For the text-containing cell, return its midpoint in (x, y) coordinate format. 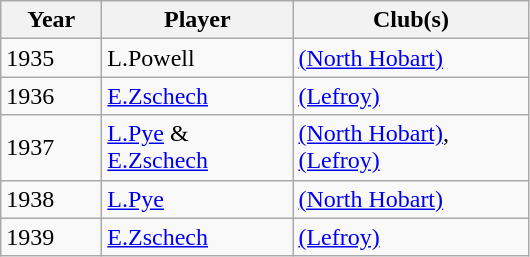
1939 (52, 237)
1936 (52, 96)
1937 (52, 148)
L.Powell (198, 58)
1935 (52, 58)
Player (198, 20)
Club(s) (411, 20)
1938 (52, 199)
L.Pye (198, 199)
(North Hobart), (Lefroy) (411, 148)
L.Pye & E.Zschech (198, 148)
Year (52, 20)
